Locate the cell with the specified text and output its (x, y) center coordinate. 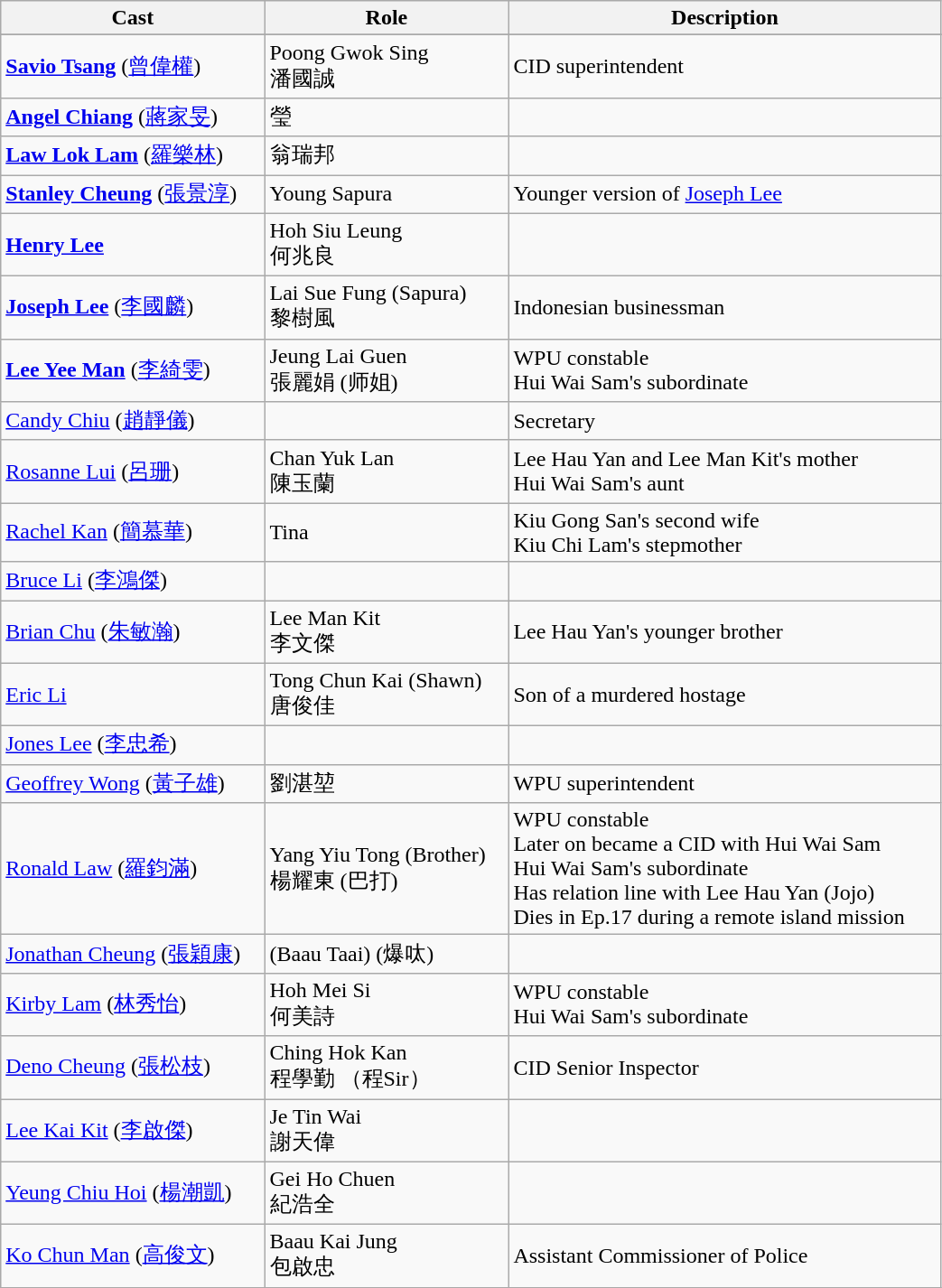
翁瑞邦 (387, 155)
Secretary (724, 421)
Hoh Siu Leung何兆良 (387, 245)
Cast (133, 18)
Law Lok Lam (羅樂林) (133, 155)
Indonesian businessman (724, 308)
Son of a murdered hostage (724, 695)
(Baau Taai) (爆呔) (387, 954)
Yang Yiu Tong (Brother)楊耀東 (巴打) (387, 869)
Lee Hau Yan and Lee Man Kit's motherHui Wai Sam's aunt (724, 471)
Ching Hok Kan程學勤 （程Sir） (387, 1068)
Eric Li (133, 695)
Younger version of Joseph Lee (724, 195)
Savio Tsang (曾偉權) (133, 67)
Gei Ho Chuen紀浩全 (387, 1193)
Rosanne Lui (呂珊) (133, 471)
Bruce Li (李鴻傑) (133, 582)
Angel Chiang (蔣家旻) (133, 117)
Ronald Law (羅鈞滿) (133, 869)
Ko Chun Man (高俊文) (133, 1256)
Description (724, 18)
Hoh Mei Si何美詩 (387, 1004)
Kirby Lam (林秀怡) (133, 1004)
CID superintendent (724, 67)
Jeung Lai Guen張麗娟 (师姐) (387, 370)
Lee Man Kit李文傑 (387, 631)
Tina (387, 533)
Jonathan Cheung (張穎康) (133, 954)
Kiu Gong San's second wifeKiu Chi Lam's stepmother (724, 533)
Tong Chun Kai (Shawn)唐俊佳 (387, 695)
WPU superintendent (724, 784)
Lai Sue Fung (Sapura)黎樹風 (387, 308)
Jones Lee (李忠希) (133, 746)
劉湛堃 (387, 784)
Stanley Cheung (張景淳) (133, 195)
Lee Hau Yan's younger brother (724, 631)
瑩 (387, 117)
Role (387, 18)
Baau Kai Jung包啟忠 (387, 1256)
Poong Gwok Sing潘國誠 (387, 67)
Je Tin Wai謝天偉 (387, 1130)
Deno Cheung (張松枝) (133, 1068)
Lee Yee Man (李綺雯) (133, 370)
Lee Kai Kit (李啟傑) (133, 1130)
Brian Chu (朱敏瀚) (133, 631)
Assistant Commissioner of Police (724, 1256)
CID Senior Inspector (724, 1068)
Geoffrey Wong (黃子雄) (133, 784)
Henry Lee (133, 245)
Young Sapura (387, 195)
Joseph Lee (李國麟) (133, 308)
Yeung Chiu Hoi (楊潮凱) (133, 1193)
Candy Chiu (趙靜儀) (133, 421)
Chan Yuk Lan陳玉蘭 (387, 471)
Rachel Kan (簡慕華) (133, 533)
